Capture the cell that displays the provided text and extract its (x, y) central coordinate. 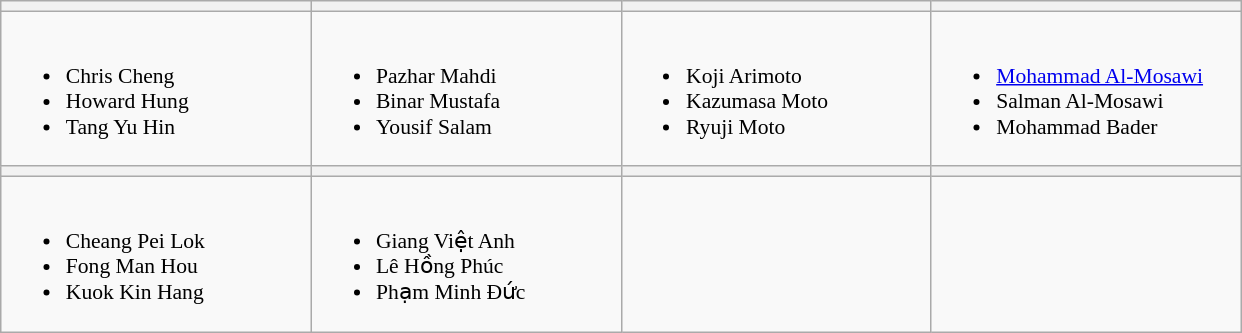
Chris ChengHoward HungTang Yu Hin (156, 88)
Cheang Pei LokFong Man HouKuok Kin Hang (156, 254)
Pazhar MahdiBinar MustafaYousif Salam (466, 88)
Mohammad Al-MosawiSalman Al-MosawiMohammad Bader (1086, 88)
Giang Việt AnhLê Hồng PhúcPhạm Minh Đức (466, 254)
Koji ArimotoKazumasa MotoRyuji Moto (776, 88)
